Return [X, Y] of the center of cell containing provided text 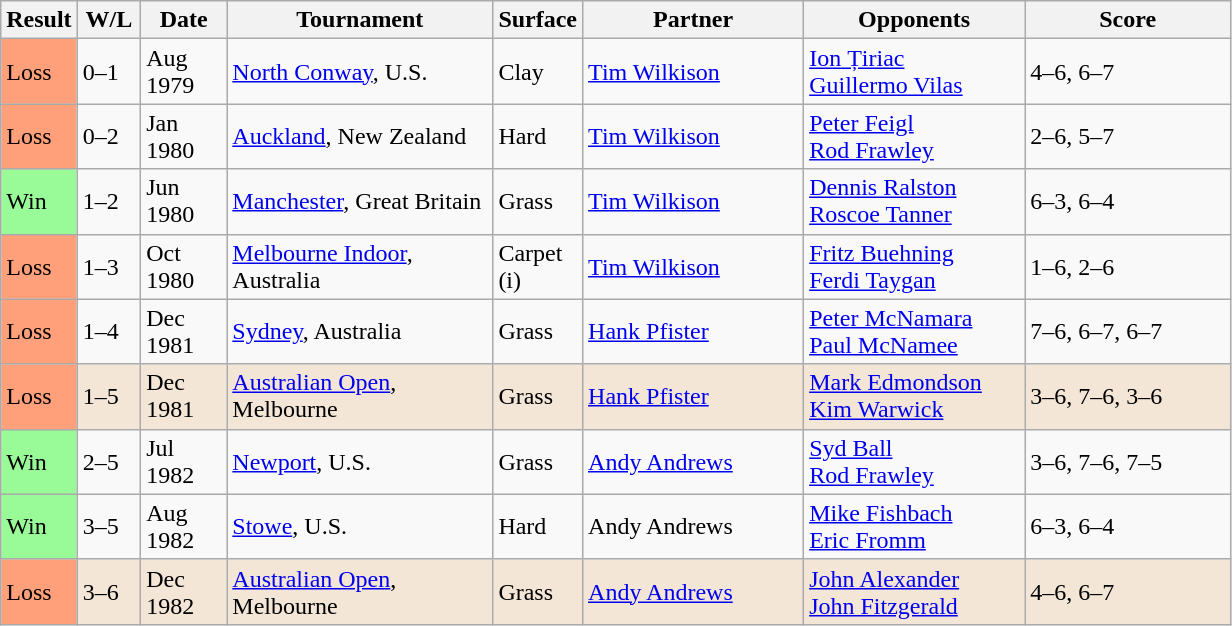
Opponents [914, 20]
1–6, 2–6 [1128, 266]
Mark Edmondson Kim Warwick [914, 396]
3–5 [109, 526]
Date [184, 20]
Mike Fishbach Eric Fromm [914, 526]
W/L [109, 20]
3–6 [109, 592]
1–3 [109, 266]
Tournament [360, 20]
Newport, U.S. [360, 462]
Sydney, Australia [360, 332]
0–2 [109, 136]
North Conway, U.S. [360, 72]
Jun 1980 [184, 202]
Melbourne Indoor, Australia [360, 266]
7–6, 6–7, 6–7 [1128, 332]
Peter McNamara Paul McNamee [914, 332]
Jul 1982 [184, 462]
3–6, 7–6, 7–5 [1128, 462]
Ion Țiriac Guillermo Vilas [914, 72]
2–5 [109, 462]
Manchester, Great Britain [360, 202]
1–2 [109, 202]
Aug 1982 [184, 526]
3–6, 7–6, 3–6 [1128, 396]
Dennis Ralston Roscoe Tanner [914, 202]
Carpet (i) [538, 266]
Fritz Buehning Ferdi Taygan [914, 266]
Peter Feigl Rod Frawley [914, 136]
2–6, 5–7 [1128, 136]
Auckland, New Zealand [360, 136]
Dec 1982 [184, 592]
Aug 1979 [184, 72]
Result [39, 20]
1–5 [109, 396]
Stowe, U.S. [360, 526]
John Alexander John Fitzgerald [914, 592]
Syd Ball Rod Frawley [914, 462]
0–1 [109, 72]
Clay [538, 72]
1–4 [109, 332]
Surface [538, 20]
Score [1128, 20]
Partner [694, 20]
Jan 1980 [184, 136]
Oct 1980 [184, 266]
